Return [x, y] of the center of cell containing provided text 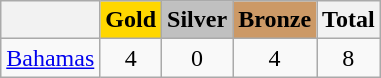
Gold [131, 20]
Bahamas [50, 58]
Silver [198, 20]
Bronze [275, 20]
8 [349, 58]
0 [198, 58]
Total [349, 20]
